Return the [X, Y] coordinate for the center point of the cell that contains the specified text.  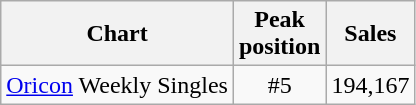
#5 [279, 85]
Chart [118, 34]
194,167 [370, 85]
Oricon Weekly Singles [118, 85]
Sales [370, 34]
Peakposition [279, 34]
